Locate the cell with the specified text and output its (x, y) center coordinate. 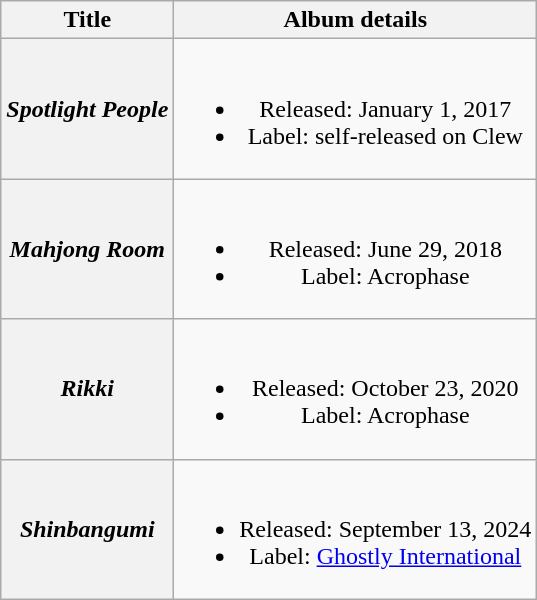
Rikki (88, 389)
Shinbangumi (88, 529)
Released: June 29, 2018Label: Acrophase (356, 249)
Released: October 23, 2020Label: Acrophase (356, 389)
Title (88, 20)
Album details (356, 20)
Released: January 1, 2017Label: self-released on Clew (356, 109)
Released: September 13, 2024Label: Ghostly International (356, 529)
Spotlight People (88, 109)
Mahjong Room (88, 249)
